Scan for the cell matching the given text and deliver its [X, Y] coordinate at center. 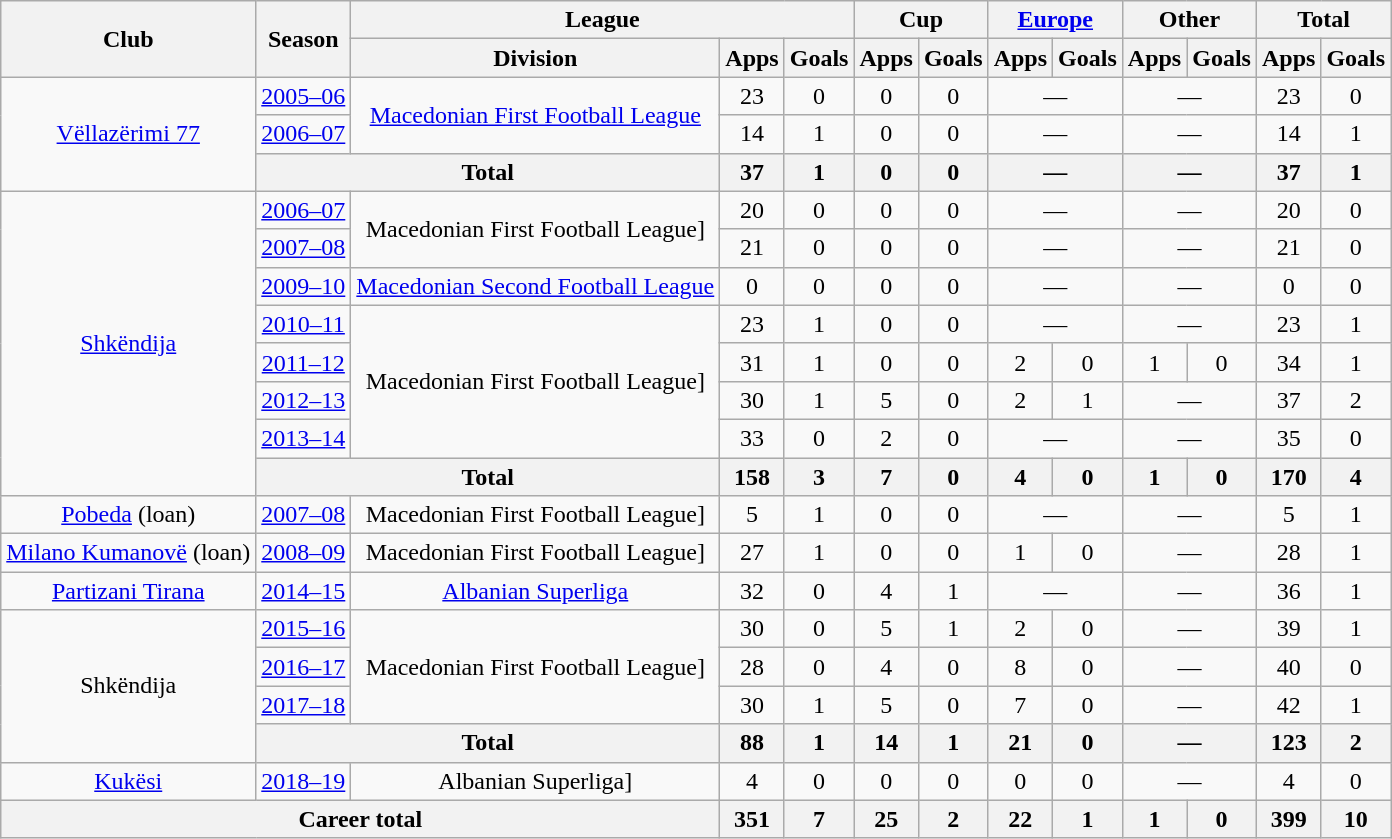
39 [1288, 629]
36 [1288, 591]
25 [886, 819]
3 [819, 477]
2008–09 [304, 553]
Europe [1055, 20]
Pobeda (loan) [128, 515]
170 [1288, 477]
Macedonian First Football League [536, 115]
351 [752, 819]
10 [1356, 819]
Season [304, 39]
32 [752, 591]
2011–12 [304, 362]
2013–14 [304, 438]
8 [1020, 667]
31 [752, 362]
35 [1288, 438]
2009–10 [304, 286]
League [602, 20]
158 [752, 477]
123 [1288, 743]
Partizani Tirana [128, 591]
Other [1189, 20]
27 [752, 553]
Albanian Superliga] [536, 781]
33 [752, 438]
2012–13 [304, 400]
2017–18 [304, 705]
88 [752, 743]
Macedonian Second Football League [536, 286]
2015–16 [304, 629]
Albanian Superliga [536, 591]
34 [1288, 362]
Kukësi [128, 781]
2016–17 [304, 667]
22 [1020, 819]
Vëllazërimi 77 [128, 134]
Career total [360, 819]
2014–15 [304, 591]
Club [128, 39]
2005–06 [304, 96]
2010–11 [304, 324]
Division [536, 58]
2018–19 [304, 781]
Milano Kumanovë (loan) [128, 553]
42 [1288, 705]
Cup [921, 20]
40 [1288, 667]
399 [1288, 819]
